Capture the cell that displays the provided text and extract its (x, y) central coordinate. 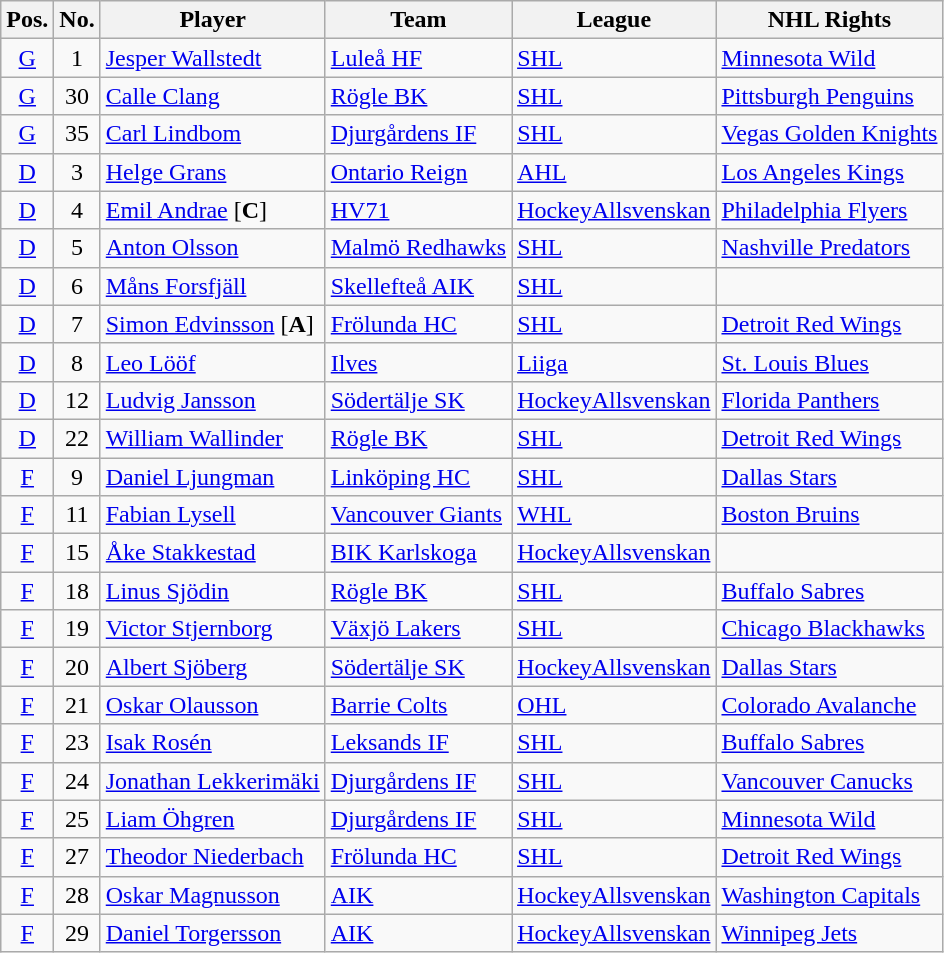
Vancouver Canucks (830, 781)
Winnipeg Jets (830, 933)
Skellefteå AIK (418, 286)
Ilves (418, 362)
Helge Grans (212, 172)
Barrie Colts (418, 705)
WHL (614, 515)
6 (77, 286)
OHL (614, 705)
23 (77, 743)
15 (77, 553)
3 (77, 172)
Los Angeles Kings (830, 172)
Ontario Reign (418, 172)
Nashville Predators (830, 248)
BIK Karlskoga (418, 553)
Liiga (614, 362)
Oskar Olausson (212, 705)
27 (77, 857)
Leo Lööf (212, 362)
Linköping HC (418, 477)
Måns Forsfjäll (212, 286)
19 (77, 629)
21 (77, 705)
Simon Edvinsson [A] (212, 324)
HV71 (418, 210)
Albert Sjöberg (212, 667)
8 (77, 362)
Jonathan Lekkerimäki (212, 781)
Anton Olsson (212, 248)
Oskar Magnusson (212, 895)
4 (77, 210)
1 (77, 58)
Calle Clang (212, 96)
Vegas Golden Knights (830, 134)
Isak Rosén (212, 743)
Malmö Redhawks (418, 248)
7 (77, 324)
Emil Andrae [C] (212, 210)
Victor Stjernborg (212, 629)
William Wallinder (212, 438)
Växjö Lakers (418, 629)
Daniel Ljungman (212, 477)
24 (77, 781)
Vancouver Giants (418, 515)
35 (77, 134)
20 (77, 667)
Leksands IF (418, 743)
Luleå HF (418, 58)
28 (77, 895)
Team (418, 20)
25 (77, 819)
11 (77, 515)
Linus Sjödin (212, 591)
St. Louis Blues (830, 362)
Pos. (28, 20)
12 (77, 400)
Philadelphia Flyers (830, 210)
Carl Lindbom (212, 134)
Theodor Niederbach (212, 857)
5 (77, 248)
Chicago Blackhawks (830, 629)
Ludvig Jansson (212, 400)
Åke Stakkestad (212, 553)
Colorado Avalanche (830, 705)
18 (77, 591)
9 (77, 477)
Jesper Wallstedt (212, 58)
30 (77, 96)
Fabian Lysell (212, 515)
Daniel Torgersson (212, 933)
Washington Capitals (830, 895)
Player (212, 20)
Pittsburgh Penguins (830, 96)
AHL (614, 172)
No. (77, 20)
29 (77, 933)
League (614, 20)
Florida Panthers (830, 400)
22 (77, 438)
NHL Rights (830, 20)
Liam Öhgren (212, 819)
Boston Bruins (830, 515)
